Locate the cell with the specified text and output its [X, Y] center coordinate. 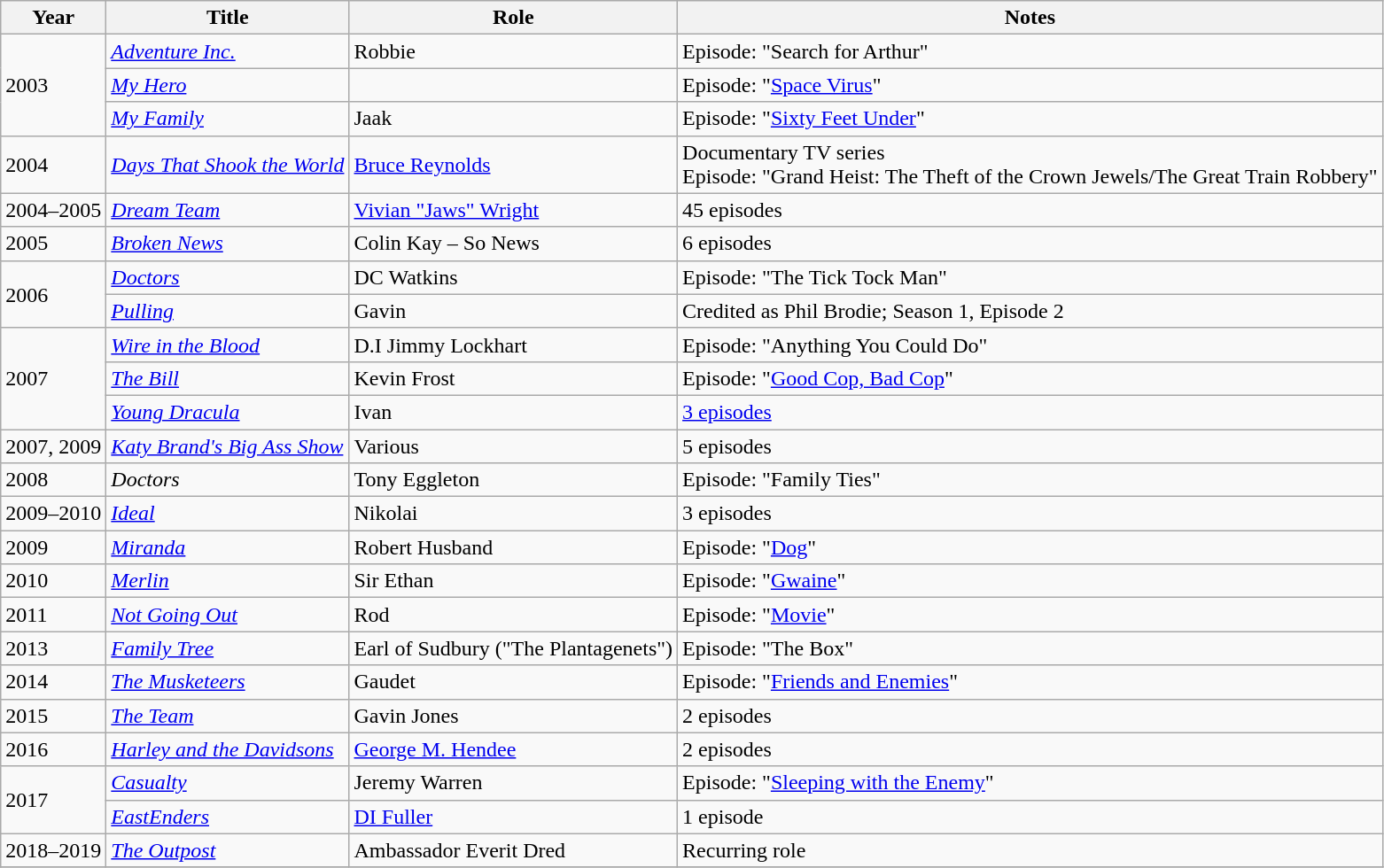
Robbie [514, 51]
Harley and the Davidsons [228, 749]
Rod [514, 615]
2004 [53, 165]
Jaak [514, 119]
Family Tree [228, 648]
Robert Husband [514, 547]
Broken News [228, 244]
The Bill [228, 378]
2003 [53, 85]
Episode: "Sleeping with the Enemy" [1030, 783]
Ideal [228, 514]
Pulling [228, 311]
2007 [53, 378]
Katy Brand's Big Ass Show [228, 446]
2017 [53, 800]
Episode: "Movie" [1030, 615]
Merlin [228, 581]
Notes [1030, 18]
My Family [228, 119]
Credited as Phil Brodie; Season 1, Episode 2 [1030, 311]
Gavin Jones [514, 716]
Title [228, 18]
Episode: "Gwaine" [1030, 581]
Nikolai [514, 514]
2006 [53, 294]
Days That Shook the World [228, 165]
1 episode [1030, 817]
Recurring role [1030, 850]
Episode: "Friends and Enemies" [1030, 682]
Miranda [228, 547]
Gaudet [514, 682]
Dream Team [228, 210]
2010 [53, 581]
Colin Kay – So News [514, 244]
6 episodes [1030, 244]
Wire in the Blood [228, 345]
2013 [53, 648]
D.I Jimmy Lockhart [514, 345]
Earl of Sudbury ("The Plantagenets") [514, 648]
Bruce Reynolds [514, 165]
2018–2019 [53, 850]
Ambassador Everit Dred [514, 850]
Episode: "Good Cop, Bad Cop" [1030, 378]
2016 [53, 749]
2015 [53, 716]
The Outpost [228, 850]
Episode: "The Box" [1030, 648]
2004–2005 [53, 210]
Gavin [514, 311]
2008 [53, 480]
The Musketeers [228, 682]
2011 [53, 615]
Episode: "Search for Arthur" [1030, 51]
Episode: "Anything You Could Do" [1030, 345]
2005 [53, 244]
Young Dracula [228, 412]
5 episodes [1030, 446]
2009 [53, 547]
Adventure Inc. [228, 51]
Not Going Out [228, 615]
The Team [228, 716]
Sir Ethan [514, 581]
Episode: "Family Ties" [1030, 480]
Documentary TV seriesEpisode: "Grand Heist: The Theft of the Crown Jewels/The Great Train Robbery" [1030, 165]
45 episodes [1030, 210]
Episode: "Space Virus" [1030, 85]
EastEnders [228, 817]
2009–2010 [53, 514]
Ivan [514, 412]
Episode: "Sixty Feet Under" [1030, 119]
DC Watkins [514, 277]
2014 [53, 682]
Jeremy Warren [514, 783]
Episode: "Dog" [1030, 547]
Vivian "Jaws" Wright [514, 210]
Role [514, 18]
Casualty [228, 783]
George M. Hendee [514, 749]
Episode: "The Tick Tock Man" [1030, 277]
Various [514, 446]
Tony Eggleton [514, 480]
2007, 2009 [53, 446]
DI Fuller [514, 817]
My Hero [228, 85]
Kevin Frost [514, 378]
Year [53, 18]
